Scan for the cell matching the given text and deliver its [x, y] coordinate at center. 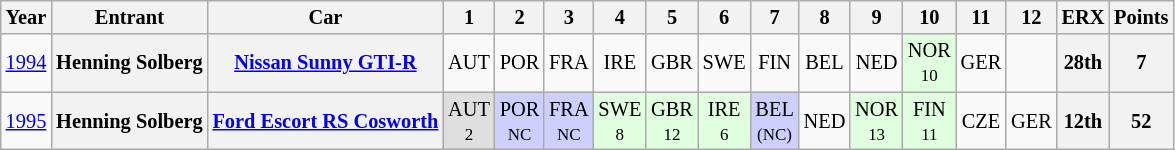
Nissan Sunny GTI-R [326, 63]
4 [620, 17]
11 [981, 17]
IRE6 [724, 121]
1995 [26, 121]
SWE8 [620, 121]
POR [520, 63]
Ford Escort RS Cosworth [326, 121]
8 [825, 17]
1 [469, 17]
5 [672, 17]
52 [1141, 121]
FRANC [568, 121]
NOR10 [930, 63]
1994 [26, 63]
GBR [672, 63]
IRE [620, 63]
BEL(NC) [774, 121]
GBR12 [672, 121]
BEL [825, 63]
28th [1084, 63]
Points [1141, 17]
AUT [469, 63]
FIN11 [930, 121]
NOR13 [876, 121]
AUT2 [469, 121]
CZE [981, 121]
Year [26, 17]
SWE [724, 63]
12 [1031, 17]
6 [724, 17]
2 [520, 17]
3 [568, 17]
9 [876, 17]
10 [930, 17]
12th [1084, 121]
Car [326, 17]
Entrant [129, 17]
FRA [568, 63]
PORNC [520, 121]
FIN [774, 63]
ERX [1084, 17]
